Provide the (X, Y) coordinate of the cell's center where the given text is located.  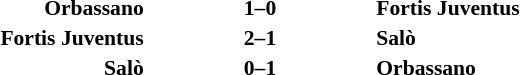
2–1 (260, 38)
